Identify which cell holds the provided text, then report its [x, y] central coordinate. 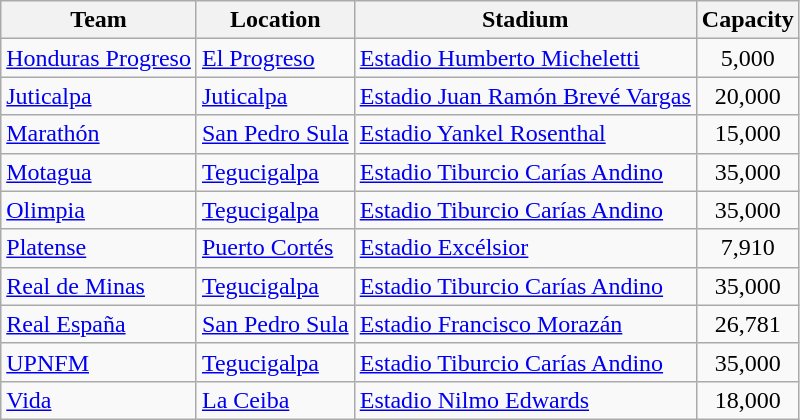
Capacity [748, 20]
Estadio Francisco Morazán [525, 324]
Team [99, 20]
Honduras Progreso [99, 58]
Real España [99, 324]
Estadio Juan Ramón Brevé Vargas [525, 96]
Marathón [99, 134]
Location [275, 20]
15,000 [748, 134]
5,000 [748, 58]
Estadio Excélsior [525, 248]
UPNFM [99, 362]
Real de Minas [99, 286]
Vida [99, 400]
La Ceiba [275, 400]
Stadium [525, 20]
Estadio Humberto Micheletti [525, 58]
7,910 [748, 248]
Platense [99, 248]
Motagua [99, 172]
Olimpia [99, 210]
Estadio Nilmo Edwards [525, 400]
El Progreso [275, 58]
26,781 [748, 324]
Puerto Cortés [275, 248]
Estadio Yankel Rosenthal [525, 134]
20,000 [748, 96]
18,000 [748, 400]
